Return the [x, y] coordinate for the center point of the cell that contains the specified text.  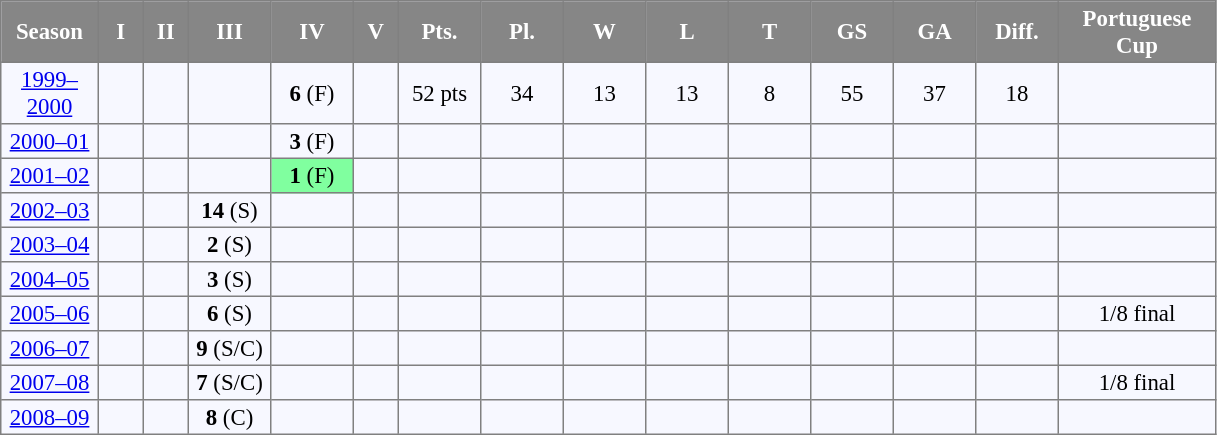
18 [1017, 93]
2001–02 [50, 175]
Diff. [1017, 32]
V [376, 32]
2000–01 [50, 141]
Pl. [522, 32]
GS [852, 32]
L [687, 32]
IV [312, 32]
2008–09 [50, 417]
I [120, 32]
1 (F) [312, 175]
2005–06 [50, 313]
2006–07 [50, 348]
Season [50, 32]
7 (S/C) [229, 382]
55 [852, 93]
2004–05 [50, 279]
3 (S) [229, 279]
T [769, 32]
34 [522, 93]
GA [934, 32]
14 (S) [229, 210]
2 (S) [229, 244]
6 (S) [229, 313]
II [166, 32]
III [229, 32]
8 [769, 93]
8 (C) [229, 417]
Portuguese Cup [1137, 32]
1999–2000 [50, 93]
Pts. [439, 32]
9 (S/C) [229, 348]
2002–03 [50, 210]
3 (F) [312, 141]
37 [934, 93]
2007–08 [50, 382]
6 (F) [312, 93]
2003–04 [50, 244]
W [604, 32]
52 pts [439, 93]
